Return the (X, Y) coordinate for the center point of the cell that contains the specified text.  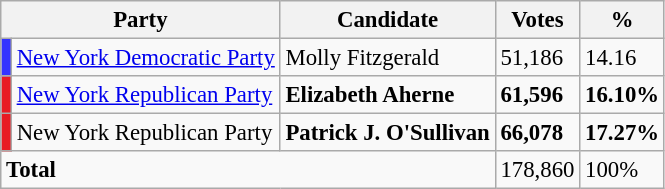
178,860 (538, 170)
% (622, 20)
61,596 (538, 95)
Elizabeth Aherne (388, 95)
100% (622, 170)
New York Democratic Party (146, 58)
66,078 (538, 133)
Candidate (388, 20)
Party (140, 20)
16.10% (622, 95)
14.16 (622, 58)
Votes (538, 20)
17.27% (622, 133)
Total (248, 170)
Molly Fitzgerald (388, 58)
51,186 (538, 58)
Patrick J. O'Sullivan (388, 133)
